Extract the (x, y) coordinate from the center of the cell holding the provided text.  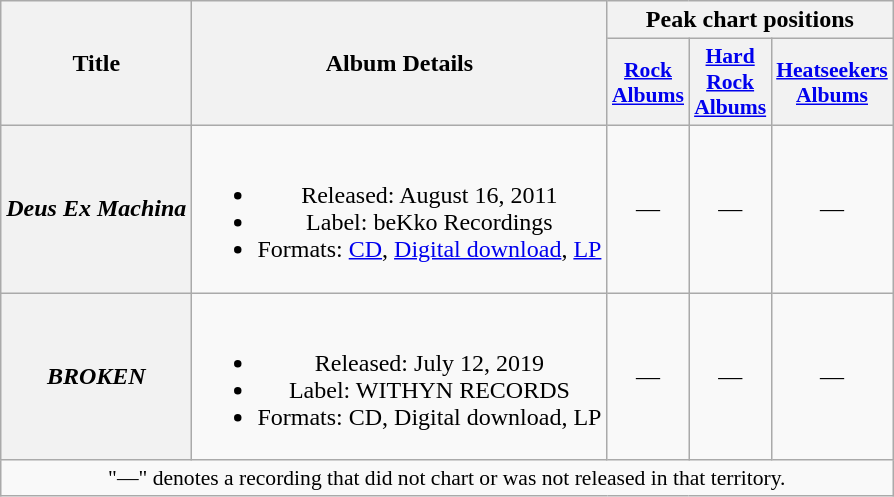
Released: August 16, 2011Label: beKko RecordingsFormats: CD, Digital download, LP (400, 208)
Peak chart positions (750, 20)
Deus Ex Machina (96, 208)
Rock Albums (648, 82)
Hard Rock Albums (730, 82)
Heatseekers Albums (832, 82)
Title (96, 64)
Album Details (400, 64)
"—" denotes a recording that did not chart or was not released in that territory. (447, 478)
Released: July 12, 2019Label: WITHYN RECORDSFormats: CD, Digital download, LP (400, 376)
BROKEN (96, 376)
